Provide the [X, Y] coordinate of the cell's center where the given text is located.  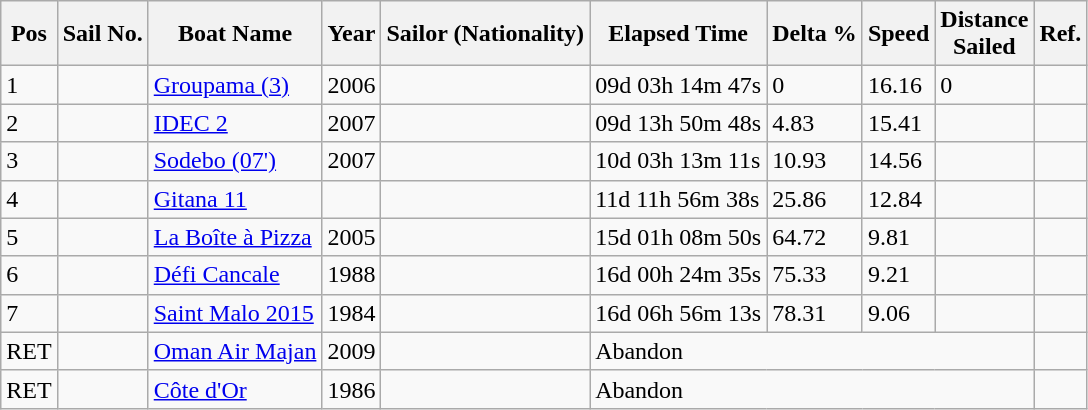
15d 01h 08m 50s [678, 237]
Year [352, 34]
Elapsed Time [678, 34]
10.93 [815, 161]
IDEC 2 [235, 123]
75.33 [815, 275]
16d 00h 24m 35s [678, 275]
4.83 [815, 123]
12.84 [898, 199]
1 [29, 85]
09d 13h 50m 48s [678, 123]
78.31 [815, 313]
11d 11h 56m 38s [678, 199]
64.72 [815, 237]
Défi Cancale [235, 275]
16.16 [898, 85]
1988 [352, 275]
1986 [352, 389]
15.41 [898, 123]
2005 [352, 237]
09d 03h 14m 47s [678, 85]
Sodebo (07') [235, 161]
Gitana 11 [235, 199]
2006 [352, 85]
Sailor (Nationality) [486, 34]
14.56 [898, 161]
Speed [898, 34]
9.21 [898, 275]
10d 03h 13m 11s [678, 161]
7 [29, 313]
Pos [29, 34]
Oman Air Majan [235, 351]
3 [29, 161]
Ref. [1060, 34]
Delta % [815, 34]
La Boîte à Pizza [235, 237]
Boat Name [235, 34]
4 [29, 199]
Saint Malo 2015 [235, 313]
16d 06h 56m 13s [678, 313]
5 [29, 237]
Distance Sailed [984, 34]
1984 [352, 313]
9.81 [898, 237]
Côte d'Or [235, 389]
25.86 [815, 199]
9.06 [898, 313]
Groupama (3) [235, 85]
6 [29, 275]
Sail No. [102, 34]
2009 [352, 351]
2 [29, 123]
